Find where the given text appears and provide that cell's center as (X, Y) coordinate. 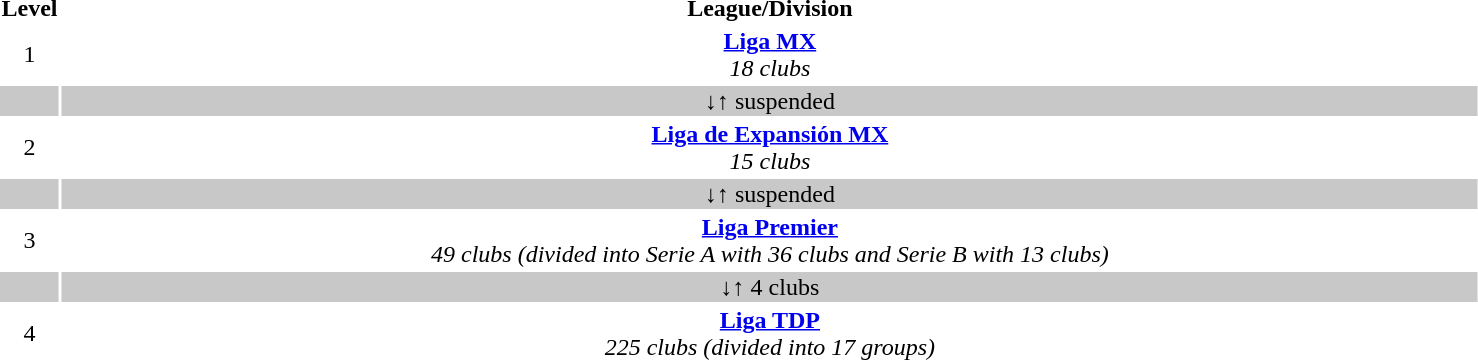
Liga de Expansión MX15 clubs (770, 148)
2 (30, 148)
↓↑ 4 clubs (770, 287)
Liga MX18 clubs (770, 54)
1 (30, 54)
Liga Premier49 clubs (divided into Serie A with 36 clubs and Serie B with 13 clubs) (770, 240)
3 (30, 240)
